Determine the [X, Y] coordinate at the center of the cell enclosing the given text.  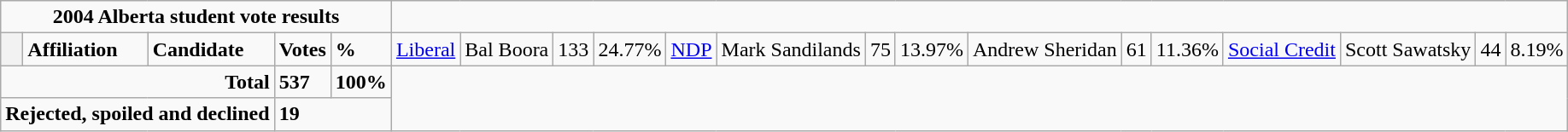
537 [302, 82]
Social Credit [1281, 49]
Candidate [211, 49]
% [360, 49]
Rejected, spoiled and declined [137, 114]
Bal Boora [507, 49]
75 [880, 49]
NDP [692, 49]
8.19% [1537, 49]
Votes [302, 49]
Affiliation [85, 49]
100% [360, 82]
Andrew Sheridan [1045, 49]
44 [1491, 49]
2004 Alberta student vote results [196, 17]
Mark Sandilands [791, 49]
24.77% [630, 49]
Total [137, 82]
133 [574, 49]
13.97% [931, 49]
61 [1136, 49]
Scott Sawatsky [1407, 49]
11.36% [1187, 49]
19 [333, 114]
Liberal [425, 49]
